Search for the cell housing the specified text and yield its [x, y] center coordinate. 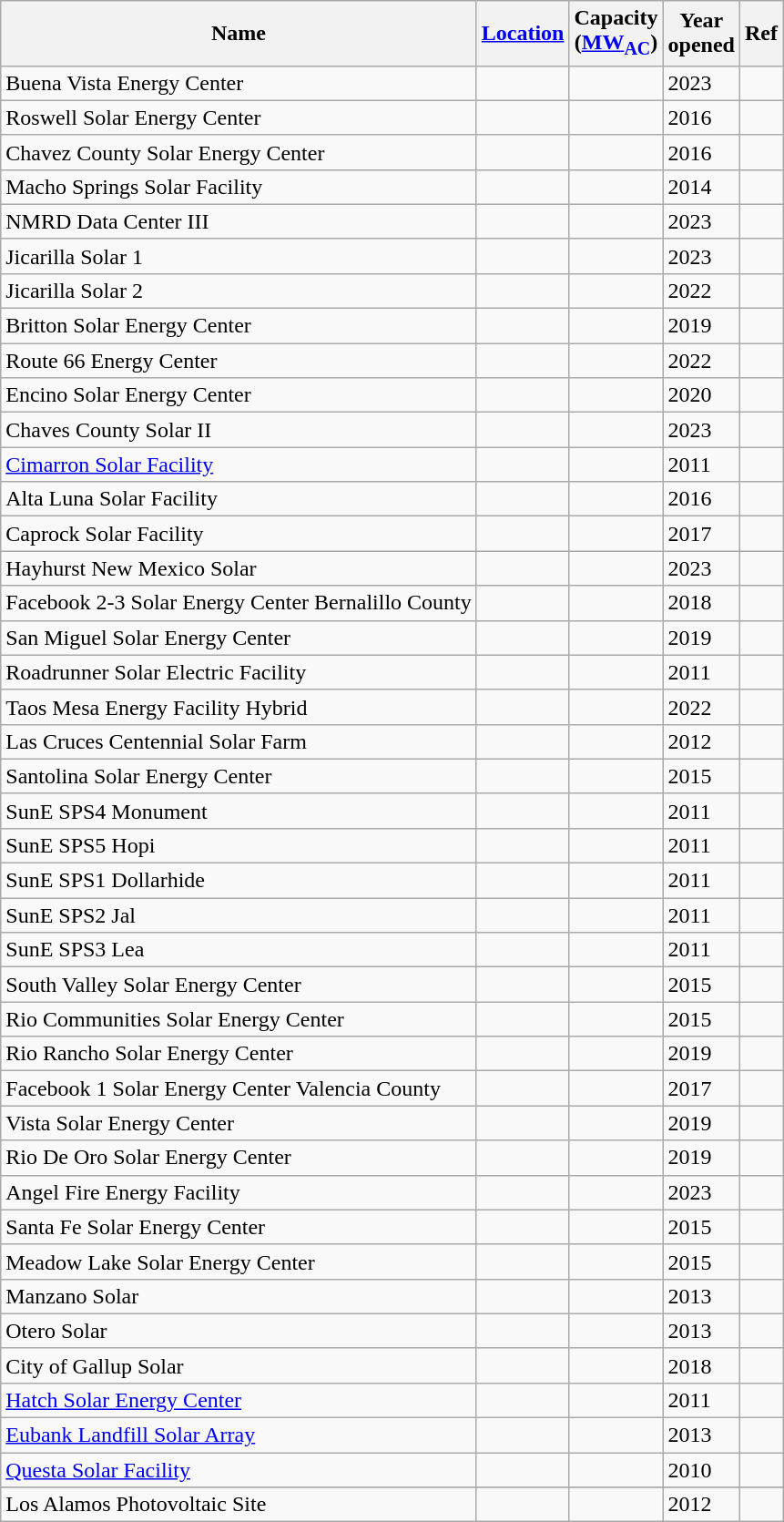
Rio Communities Solar Energy Center [239, 1019]
Buena Vista Energy Center [239, 83]
South Valley Solar Energy Center [239, 985]
Chavez County Solar Energy Center [239, 152]
Ref [761, 33]
Las Cruces Centennial Solar Farm [239, 741]
Rio Rancho Solar Energy Center [239, 1054]
San Miguel Solar Energy Center [239, 638]
Los Alamos Photovoltaic Site [239, 1505]
NMRD Data Center III [239, 221]
Cimarron Solar Facility [239, 465]
2014 [701, 187]
Britton Solar Energy Center [239, 326]
Facebook 1 Solar Energy Center Valencia County [239, 1088]
Roadrunner Solar Electric Facility [239, 672]
Caprock Solar Facility [239, 534]
Santolina Solar Energy Center [239, 776]
Capacity(MWAC) [616, 33]
Chaves County Solar II [239, 430]
Rio De Oro Solar Energy Center [239, 1158]
City of Gallup Solar [239, 1365]
2020 [701, 395]
Roswell Solar Energy Center [239, 117]
Location [523, 33]
Hayhurst New Mexico Solar [239, 568]
Jicarilla Solar 1 [239, 256]
Santa Fe Solar Energy Center [239, 1227]
SunE SPS1 Dollarhide [239, 881]
Macho Springs Solar Facility [239, 187]
Angel Fire Energy Facility [239, 1192]
Questa Solar Facility [239, 1470]
Manzano Solar [239, 1296]
Hatch Solar Energy Center [239, 1400]
Yearopened [701, 33]
Route 66 Energy Center [239, 361]
SunE SPS5 Hopi [239, 845]
SunE SPS3 Lea [239, 950]
Encino Solar Energy Center [239, 395]
SunE SPS2 Jal [239, 915]
Jicarilla Solar 2 [239, 291]
Facebook 2-3 Solar Energy Center Bernalillo County [239, 603]
Name [239, 33]
Eubank Landfill Solar Array [239, 1435]
Meadow Lake Solar Energy Center [239, 1262]
2010 [701, 1470]
Otero Solar [239, 1331]
Alta Luna Solar Facility [239, 499]
Vista Solar Energy Center [239, 1123]
Taos Mesa Energy Facility Hybrid [239, 707]
SunE SPS4 Monument [239, 811]
